Search for the cell housing the specified text and yield its (x, y) center coordinate. 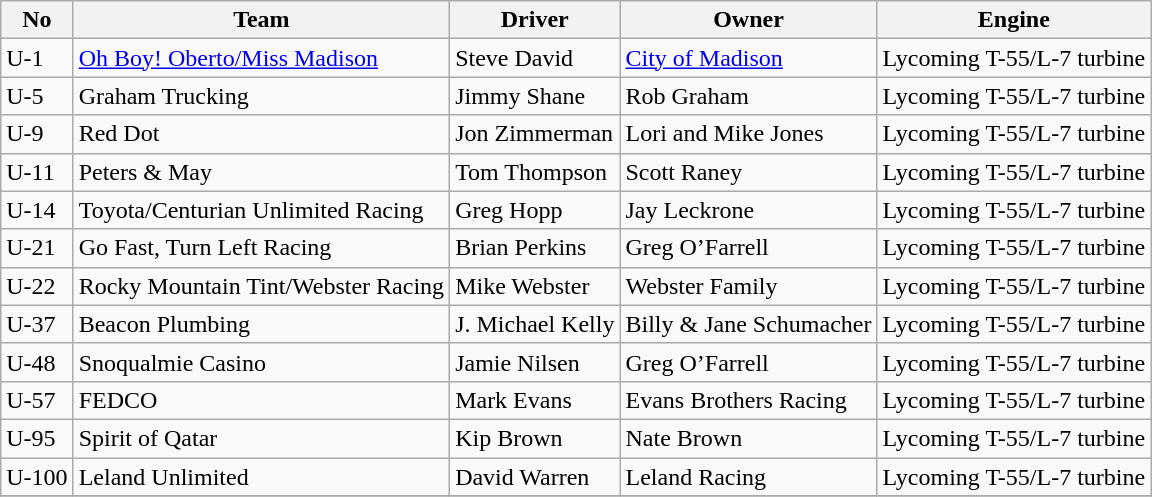
U-5 (37, 96)
Kip Brown (535, 438)
U-48 (37, 362)
Tom Thompson (535, 172)
U-22 (37, 286)
Rob Graham (748, 96)
Rocky Mountain Tint/Webster Racing (261, 286)
Lori and Mike Jones (748, 134)
Mark Evans (535, 400)
Driver (535, 20)
Toyota/Centurian Unlimited Racing (261, 210)
David Warren (535, 477)
Spirit of Qatar (261, 438)
Brian Perkins (535, 248)
Peters & May (261, 172)
U-57 (37, 400)
Webster Family (748, 286)
Scott Raney (748, 172)
Mike Webster (535, 286)
U-37 (37, 324)
U-11 (37, 172)
U-1 (37, 58)
Owner (748, 20)
Jon Zimmerman (535, 134)
Snoqualmie Casino (261, 362)
Jay Leckrone (748, 210)
Oh Boy! Oberto/Miss Madison (261, 58)
No (37, 20)
J. Michael Kelly (535, 324)
Steve David (535, 58)
City of Madison (748, 58)
Leland Racing (748, 477)
U-14 (37, 210)
Engine (1014, 20)
Graham Trucking (261, 96)
Go Fast, Turn Left Racing (261, 248)
U-95 (37, 438)
Beacon Plumbing (261, 324)
U-9 (37, 134)
Leland Unlimited (261, 477)
Red Dot (261, 134)
Billy & Jane Schumacher (748, 324)
Team (261, 20)
Nate Brown (748, 438)
Evans Brothers Racing (748, 400)
FEDCO (261, 400)
Greg Hopp (535, 210)
U-21 (37, 248)
Jamie Nilsen (535, 362)
U-100 (37, 477)
Jimmy Shane (535, 96)
